Extract the [X, Y] coordinate from the center of the cell holding the provided text.  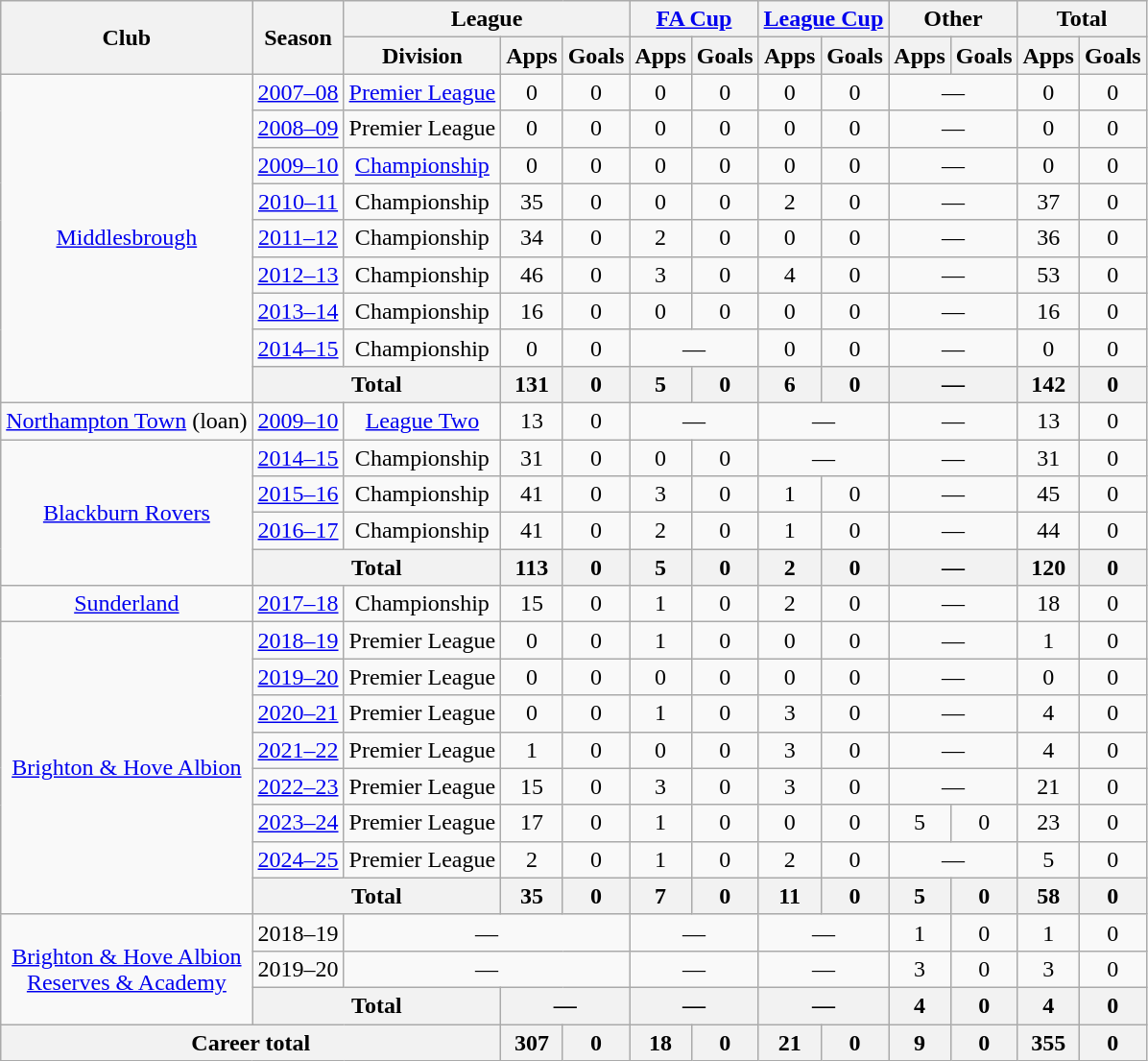
2023–24 [298, 823]
2010–11 [298, 202]
2021–22 [298, 750]
2007–08 [298, 92]
Career total [251, 1042]
2015–16 [298, 494]
Other [953, 19]
League [487, 19]
37 [1048, 202]
2012–13 [298, 275]
23 [1048, 823]
2008–09 [298, 129]
131 [532, 384]
120 [1048, 567]
113 [532, 567]
2020–21 [298, 713]
307 [532, 1042]
142 [1048, 384]
58 [1048, 896]
Middlesbrough [127, 238]
Club [127, 37]
Northampton Town (loan) [127, 421]
17 [532, 823]
Season [298, 37]
2024–25 [298, 859]
League Cup [824, 19]
46 [532, 275]
6 [789, 384]
355 [1048, 1042]
League Two [422, 421]
Brighton & Hove Albion [127, 768]
45 [1048, 494]
Blackburn Rovers [127, 513]
11 [789, 896]
7 [660, 896]
2022–23 [298, 786]
2013–14 [298, 311]
44 [1048, 531]
2017–18 [298, 604]
34 [532, 238]
9 [920, 1042]
Sunderland [127, 604]
36 [1048, 238]
53 [1048, 275]
Brighton & Hove Albion Reserves & Academy [127, 969]
2016–17 [298, 531]
FA Cup [694, 19]
Division [422, 56]
2011–12 [298, 238]
